Find where the given text appears and provide that cell's center as [X, Y] coordinate. 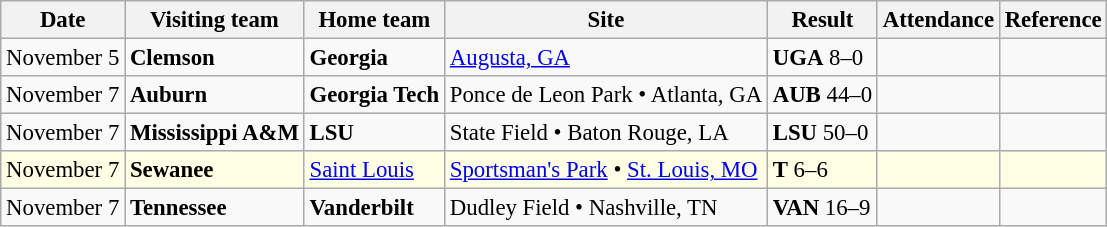
State Field • Baton Rouge, LA [606, 133]
Sewanee [215, 170]
Vanderbilt [374, 208]
Mississippi A&M [215, 133]
Dudley Field • Nashville, TN [606, 208]
Site [606, 20]
LSU 50–0 [822, 133]
Date [63, 20]
Ponce de Leon Park • Atlanta, GA [606, 95]
Georgia [374, 58]
VAN 16–9 [822, 208]
T 6–6 [822, 170]
Result [822, 20]
Augusta, GA [606, 58]
Sportsman's Park • St. Louis, MO [606, 170]
Home team [374, 20]
Reference [1053, 20]
Auburn [215, 95]
Clemson [215, 58]
Tennessee [215, 208]
Georgia Tech [374, 95]
AUB 44–0 [822, 95]
UGA 8–0 [822, 58]
LSU [374, 133]
Saint Louis [374, 170]
Visiting team [215, 20]
Attendance [938, 20]
November 5 [63, 58]
